Extract the (X, Y) coordinate from the center of the cell holding the provided text.  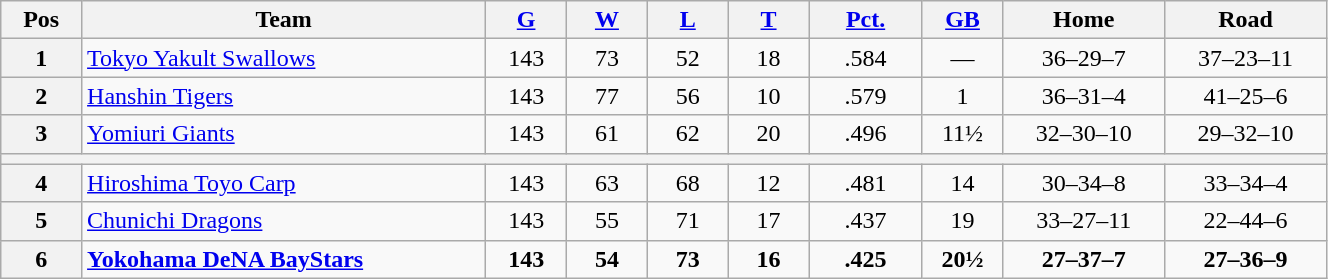
.481 (866, 183)
52 (688, 58)
33–27–11 (1084, 221)
17 (768, 221)
Yokohama DeNA BayStars (284, 259)
Pct. (866, 20)
36–31–4 (1084, 96)
41–25–6 (1246, 96)
62 (688, 134)
22–44–6 (1246, 221)
Road (1246, 20)
4 (42, 183)
37–23–11 (1246, 58)
Hiroshima Toyo Carp (284, 183)
33–34–4 (1246, 183)
55 (608, 221)
.579 (866, 96)
36–29–7 (1084, 58)
54 (608, 259)
63 (608, 183)
71 (688, 221)
68 (688, 183)
3 (42, 134)
77 (608, 96)
18 (768, 58)
30–34–8 (1084, 183)
29–32–10 (1246, 134)
32–30–10 (1084, 134)
Chunichi Dragons (284, 221)
L (688, 20)
20½ (962, 259)
.584 (866, 58)
.437 (866, 221)
20 (768, 134)
W (608, 20)
Team (284, 20)
Yomiuri Giants (284, 134)
2 (42, 96)
G (526, 20)
.425 (866, 259)
27–36–9 (1246, 259)
Home (1084, 20)
11½ (962, 134)
56 (688, 96)
Tokyo Yakult Swallows (284, 58)
19 (962, 221)
6 (42, 259)
10 (768, 96)
T (768, 20)
Hanshin Tigers (284, 96)
16 (768, 259)
12 (768, 183)
27–37–7 (1084, 259)
61 (608, 134)
Pos (42, 20)
GB (962, 20)
14 (962, 183)
.496 (866, 134)
5 (42, 221)
— (962, 58)
